Search for the cell housing the specified text and yield its [X, Y] center coordinate. 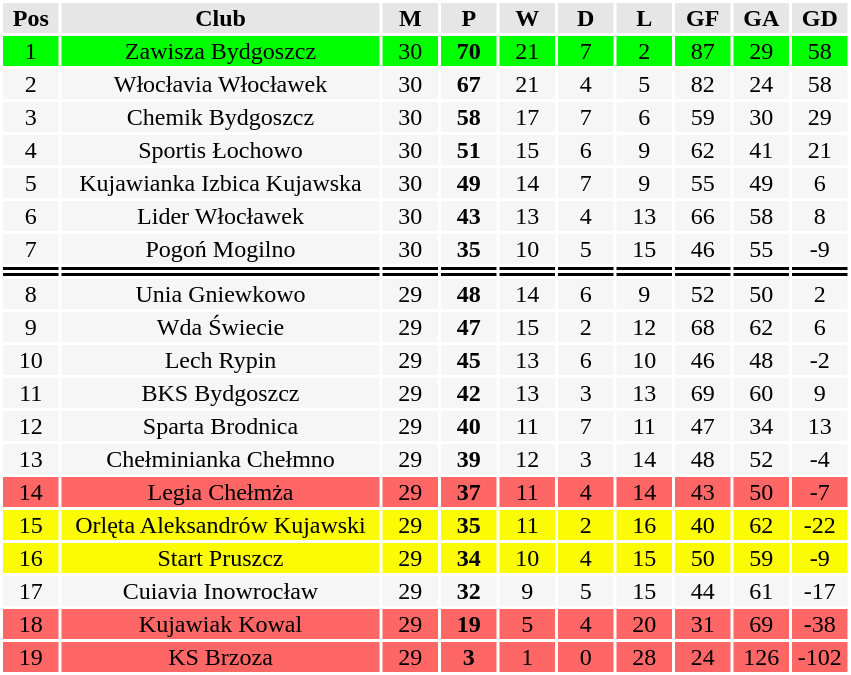
Cuiavia Inowrocław [221, 591]
44 [703, 591]
18 [31, 624]
37 [469, 492]
45 [469, 360]
Sportis Łochowo [221, 150]
BKS Bydgoszcz [221, 393]
41 [762, 150]
L [644, 18]
31 [703, 624]
Włocłavia Włocławek [221, 84]
-38 [820, 624]
Chemik Bydgoszcz [221, 117]
Lider Włocławek [221, 216]
70 [469, 51]
-22 [820, 525]
M [410, 18]
Kujawianka Izbica Kujawska [221, 183]
Legia Chełmża [221, 492]
60 [762, 393]
KS Brzoza [221, 657]
Unia Gniewkowo [221, 294]
-102 [820, 657]
Chełminianka Chełmno [221, 459]
GF [703, 18]
42 [469, 393]
GD [820, 18]
W [528, 18]
Start Pruszcz [221, 558]
-2 [820, 360]
82 [703, 84]
51 [469, 150]
-7 [820, 492]
Pos [31, 18]
-17 [820, 591]
66 [703, 216]
67 [469, 84]
61 [762, 591]
GA [762, 18]
0 [586, 657]
28 [644, 657]
87 [703, 51]
68 [703, 327]
Zawisza Bydgoszcz [221, 51]
Sparta Brodnica [221, 426]
Orlęta Aleksandrów Kujawski [221, 525]
39 [469, 459]
Kujawiak Kowal [221, 624]
Club [221, 18]
Wda Świecie [221, 327]
Lech Rypin [221, 360]
32 [469, 591]
Pogoń Mogilno [221, 249]
P [469, 18]
-4 [820, 459]
20 [644, 624]
D [586, 18]
126 [762, 657]
